Pinpoint the cell where the given text exists, returning its [X, Y] midpoint coordinate. 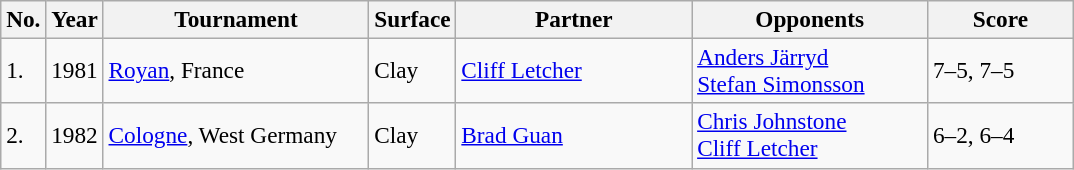
Tournament [236, 19]
Cologne, West Germany [236, 136]
Partner [574, 19]
7–5, 7–5 [1001, 70]
Cliff Letcher [574, 70]
Brad Guan [574, 136]
Anders Järryd Stefan Simonsson [810, 70]
Chris Johnstone Cliff Letcher [810, 136]
No. [24, 19]
Year [74, 19]
2. [24, 136]
6–2, 6–4 [1001, 136]
Royan, France [236, 70]
Surface [412, 19]
1. [24, 70]
Score [1001, 19]
1981 [74, 70]
1982 [74, 136]
Opponents [810, 19]
